Pinpoint the cell where the given text exists, returning its [X, Y] midpoint coordinate. 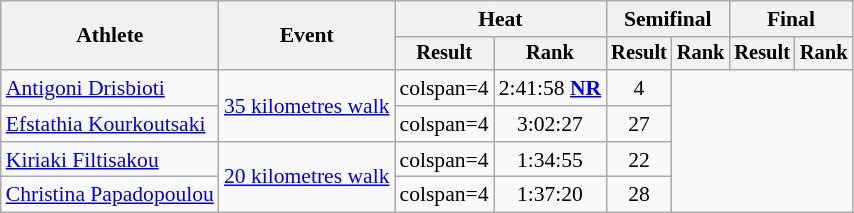
Athlete [110, 36]
3:02:27 [550, 124]
20 kilometres walk [307, 178]
Heat [501, 19]
1:34:55 [550, 160]
35 kilometres walk [307, 106]
Christina Papadopoulou [110, 195]
27 [639, 124]
Efstathia Kourkoutsaki [110, 124]
4 [639, 88]
Final [790, 19]
Antigoni Drisbioti [110, 88]
Semifinal [668, 19]
2:41:58 NR [550, 88]
1:37:20 [550, 195]
Kiriaki Filtisakou [110, 160]
Event [307, 36]
28 [639, 195]
22 [639, 160]
